Search for the cell housing the specified text and yield its [x, y] center coordinate. 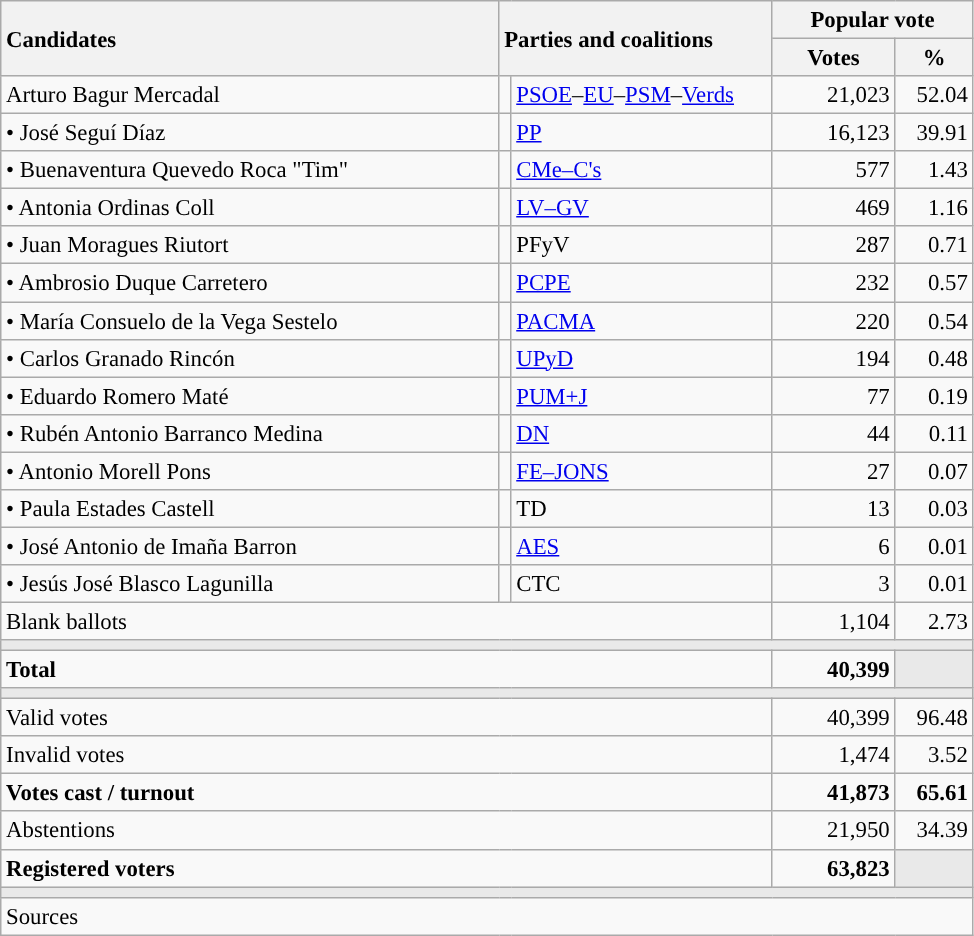
577 [834, 170]
1,104 [834, 621]
• Paula Estades Castell [250, 509]
0.11 [934, 433]
Popular vote [872, 20]
Parties and coalitions [636, 38]
0.07 [934, 471]
• Buenaventura Quevedo Roca "Tim" [250, 170]
CMe–C's [642, 170]
52.04 [934, 95]
PACMA [642, 321]
39.91 [934, 133]
Blank ballots [386, 621]
• Jesús José Blasco Lagunilla [250, 584]
Arturo Bagur Mercadal [250, 95]
Votes [834, 58]
PCPE [642, 283]
Abstentions [386, 831]
Valid votes [386, 718]
0.03 [934, 509]
LV–GV [642, 208]
0.48 [934, 358]
1.43 [934, 170]
96.48 [934, 718]
% [934, 58]
• José Seguí Díaz [250, 133]
77 [834, 396]
232 [834, 283]
1.16 [934, 208]
PUM+J [642, 396]
TD [642, 509]
0.54 [934, 321]
3.52 [934, 755]
0.57 [934, 283]
13 [834, 509]
• Carlos Granado Rincón [250, 358]
27 [834, 471]
63,823 [834, 868]
1,474 [834, 755]
• Ambrosio Duque Carretero [250, 283]
• Juan Moragues Riutort [250, 245]
0.19 [934, 396]
DN [642, 433]
287 [834, 245]
PSOE–EU–PSM–Verds [642, 95]
41,873 [834, 793]
FE–JONS [642, 471]
• María Consuelo de la Vega Sestelo [250, 321]
16,123 [834, 133]
21,023 [834, 95]
PFyV [642, 245]
Registered voters [386, 868]
194 [834, 358]
2.73 [934, 621]
0.71 [934, 245]
21,950 [834, 831]
AES [642, 546]
Votes cast / turnout [386, 793]
• Antonia Ordinas Coll [250, 208]
CTC [642, 584]
Sources [487, 916]
Total [386, 670]
469 [834, 208]
• Antonio Morell Pons [250, 471]
6 [834, 546]
• Rubén Antonio Barranco Medina [250, 433]
65.61 [934, 793]
• Eduardo Romero Maté [250, 396]
UPyD [642, 358]
PP [642, 133]
220 [834, 321]
Candidates [250, 38]
3 [834, 584]
• José Antonio de Imaña Barron [250, 546]
Invalid votes [386, 755]
34.39 [934, 831]
44 [834, 433]
